Return the (x, y) coordinate for the center point of the cell that contains the specified text.  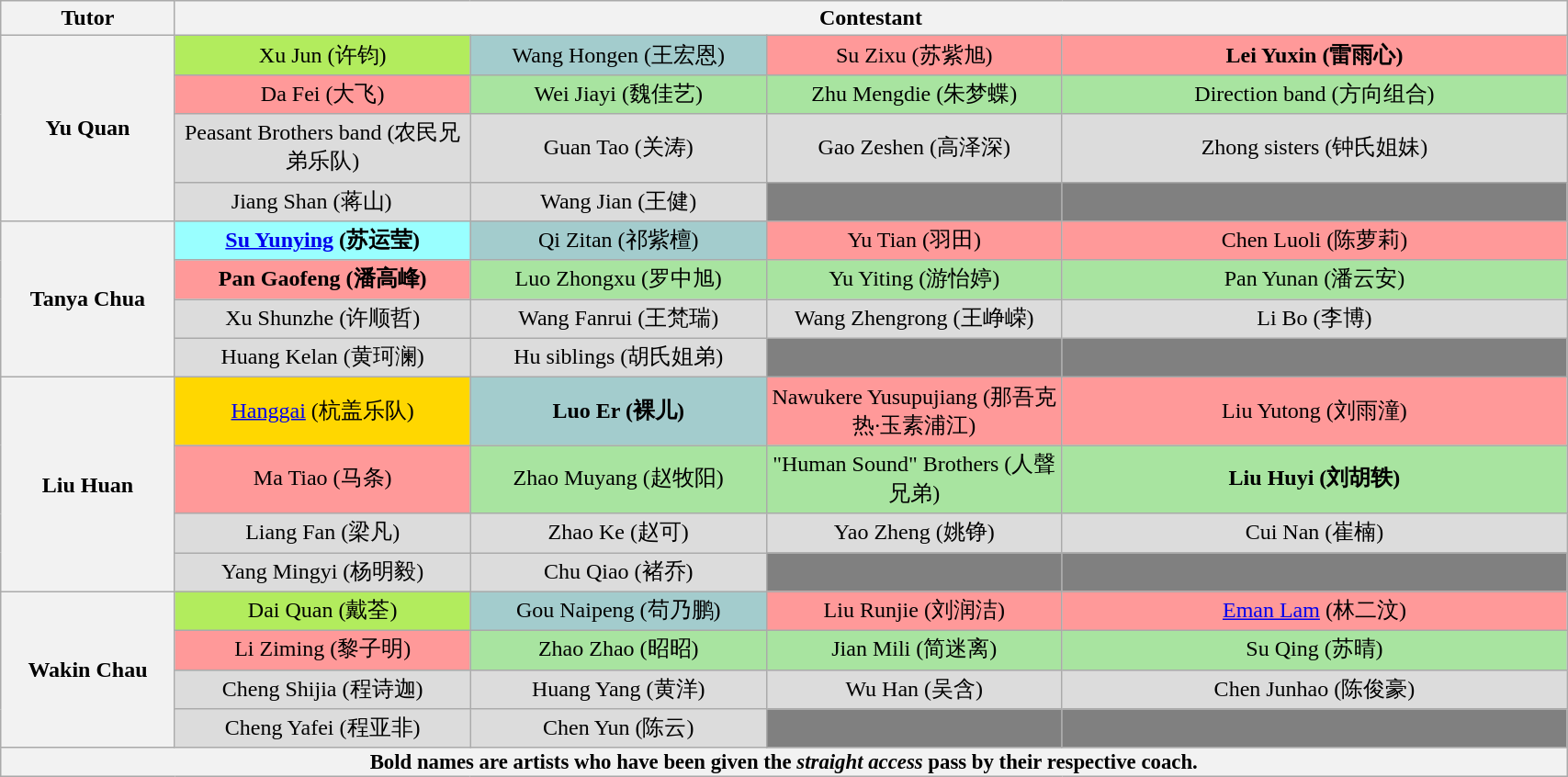
Yang Mingyi (杨明毅) (322, 573)
Liu Runjie (刘润洁) (914, 612)
Jian Mili (简迷离) (914, 650)
Da Fei (大飞) (322, 94)
Jiang Shan (蒋山) (322, 202)
Pan Gaofeng (潘高峰) (322, 279)
Zhu Mengdie (朱梦蝶) (914, 94)
Chu Qiao (褚乔) (618, 573)
Dai Quan (戴荃) (322, 612)
Zhao Zhao (昭昭) (618, 650)
Wakin Chau (88, 670)
Cheng Shijia (程诗迦) (322, 689)
Huang Yang (黄洋) (618, 689)
Zhao Muyang (赵牧阳) (618, 479)
Xu Jun (许钧) (322, 55)
Peasant Brothers band (农民兄弟乐队) (322, 148)
Pan Yunan (潘云安) (1314, 279)
Hu siblings (胡氏姐弟) (618, 358)
Hanggai (杭盖乐队) (322, 411)
Su Yunying (苏运莹) (322, 241)
Tutor (88, 18)
Direction band (方向组合) (1314, 94)
Tanya Chua (88, 299)
Wang Zhengrong (王峥嵘) (914, 320)
Yu Quan (88, 129)
Wang Jian (王健) (618, 202)
Li Bo (李博) (1314, 320)
Cui Nan (崔楠) (1314, 533)
Bold names are artists who have been given the straight access pass by their respective coach. (784, 762)
Liu Yutong (刘雨潼) (1314, 411)
Gao Zeshen (高泽深) (914, 148)
Contestant (871, 18)
Gou Naipeng (苟乃鹏) (618, 612)
Yu Yiting (游怡婷) (914, 279)
Luo Zhongxu (罗中旭) (618, 279)
Zhao Ke (赵可) (618, 533)
Luo Er (裸儿) (618, 411)
Chen Yun (陈云) (618, 729)
Lei Yuxin (雷雨心) (1314, 55)
Xu Shunzhe (许顺哲) (322, 320)
"Human Sound" Brothers (人聲兄弟) (914, 479)
Su Qing (苏晴) (1314, 650)
Guan Tao (关涛) (618, 148)
Li Ziming (黎子明) (322, 650)
Wang Hongen (王宏恩) (618, 55)
Chen Junhao (陈俊豪) (1314, 689)
Liu Huyi (刘胡轶) (1314, 479)
Zhong sisters (钟氏姐妹) (1314, 148)
Wang Fanrui (王梵瑞) (618, 320)
Wei Jiayi (魏佳艺) (618, 94)
Liang Fan (梁凡) (322, 533)
Su Zixu (苏紫旭) (914, 55)
Ma Tiao (马条) (322, 479)
Liu Huan (88, 485)
Eman Lam (林二汶) (1314, 612)
Cheng Yafei (程亚非) (322, 729)
Huang Kelan (黄珂澜) (322, 358)
Nawukere Yusupujiang (那吾克热·玉素浦江) (914, 411)
Qi Zitan (祁紫檀) (618, 241)
Chen Luoli (陈萝莉) (1314, 241)
Yu Tian (羽田) (914, 241)
Yao Zheng (姚铮) (914, 533)
Wu Han (吴含) (914, 689)
